Find where the given text appears and provide that cell's center as (x, y) coordinate. 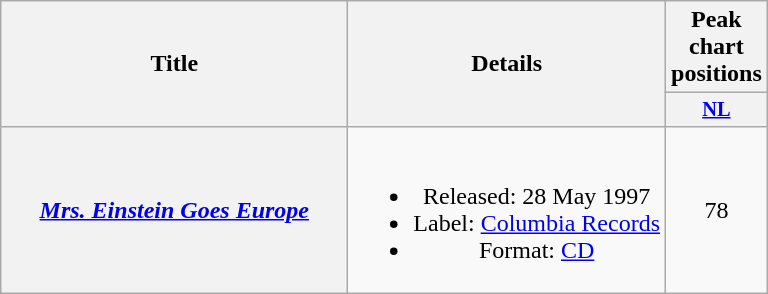
Released: 28 May 1997Label: Columbia RecordsFormat: CD (507, 210)
Title (174, 64)
Mrs. Einstein Goes Europe (174, 210)
Details (507, 64)
NL (717, 110)
78 (717, 210)
Peak chart positions (717, 47)
